For the text-containing cell, return its midpoint in [x, y] coordinate format. 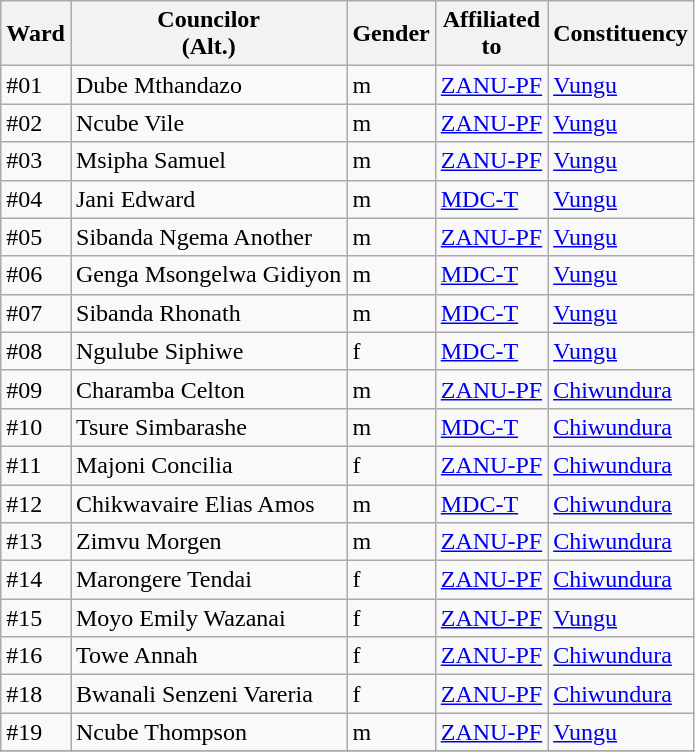
#09 [36, 389]
Marongere Tendai [208, 580]
#16 [36, 656]
Gender [391, 34]
#13 [36, 542]
Sibanda Ngema Another [208, 237]
Sibanda Rhonath [208, 313]
#03 [36, 161]
#02 [36, 123]
#05 [36, 237]
Towe Annah [208, 656]
#11 [36, 465]
#14 [36, 580]
Councilor(Alt.) [208, 34]
#06 [36, 275]
Msipha Samuel [208, 161]
Bwanali Senzeni Vareria [208, 694]
Ngulube Siphiwe [208, 351]
Ncube Vile [208, 123]
#07 [36, 313]
#15 [36, 618]
Dube Mthandazo [208, 85]
#10 [36, 427]
Constituency [621, 34]
#19 [36, 732]
Charamba Celton [208, 389]
#18 [36, 694]
#01 [36, 85]
Majoni Concilia [208, 465]
Ncube Thompson [208, 732]
Zimvu Morgen [208, 542]
Ward [36, 34]
#12 [36, 503]
Chikwavaire Elias Amos [208, 503]
Jani Edward [208, 199]
Tsure Simbarashe [208, 427]
Genga Msongelwa Gidiyon [208, 275]
Moyo Emily Wazanai [208, 618]
#04 [36, 199]
#08 [36, 351]
Affiliatedto [491, 34]
